Find where the given text appears and provide that cell's center as [X, Y] coordinate. 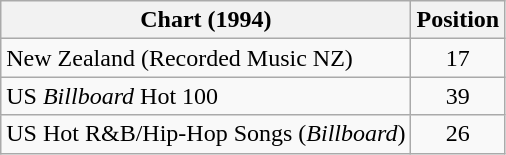
US Hot R&B/Hip-Hop Songs (Billboard) [206, 134]
New Zealand (Recorded Music NZ) [206, 58]
Position [458, 20]
26 [458, 134]
39 [458, 96]
17 [458, 58]
US Billboard Hot 100 [206, 96]
Chart (1994) [206, 20]
